From the cell containing the given text, extract its center point as (x, y) coordinate. 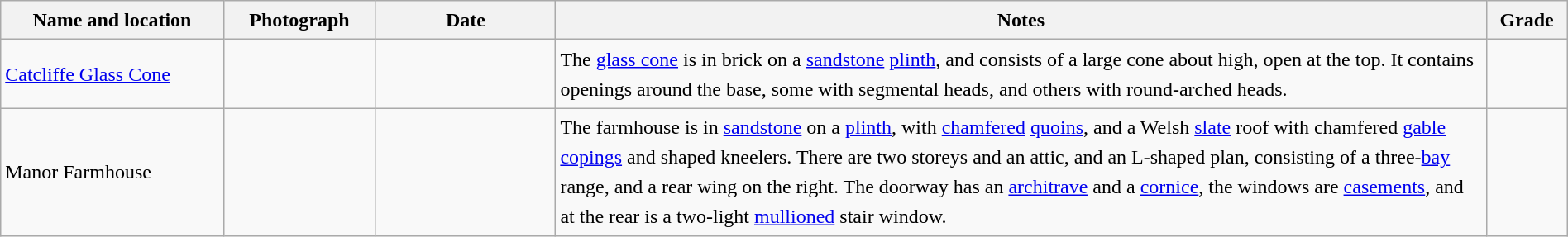
Catcliffe Glass Cone (112, 74)
Grade (1527, 20)
Notes (1021, 20)
Photograph (299, 20)
Date (466, 20)
Manor Farmhouse (112, 172)
Name and location (112, 20)
